Return the (x, y) coordinate for the center point of the cell that contains the specified text.  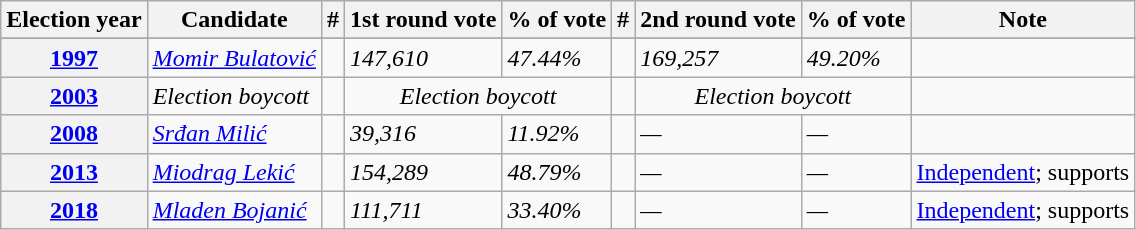
48.79% (557, 172)
Srđan Milić (234, 134)
47.44% (557, 58)
Candidate (234, 20)
39,316 (424, 134)
147,610 (424, 58)
1st round vote (424, 20)
11.92% (557, 134)
2008 (74, 134)
169,257 (718, 58)
Miodrag Lekić (234, 172)
Momir Bulatović (234, 58)
Mladen Bojanić (234, 210)
154,289 (424, 172)
33.40% (557, 210)
2003 (74, 96)
2018 (74, 210)
Election year (74, 20)
Note (1023, 20)
2nd round vote (718, 20)
111,711 (424, 210)
1997 (74, 58)
2013 (74, 172)
49.20% (856, 58)
